Output the (x, y) coordinate of the center of the cell containing the given text.  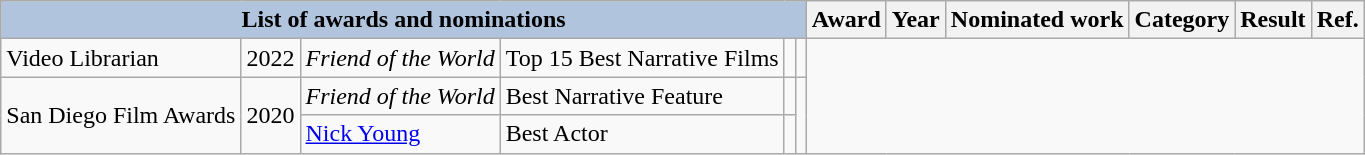
2022 (270, 58)
Year (916, 20)
List of awards and nominations (404, 20)
Result (1273, 20)
2020 (270, 115)
Nick Young (400, 134)
Best Actor (642, 134)
San Diego Film Awards (121, 115)
Award (846, 20)
Best Narrative Feature (642, 96)
Category (1182, 20)
Top 15 Best Narrative Films (642, 58)
Video Librarian (121, 58)
Ref. (1338, 20)
Nominated work (1037, 20)
